From the cell containing the given text, extract its center point as [x, y] coordinate. 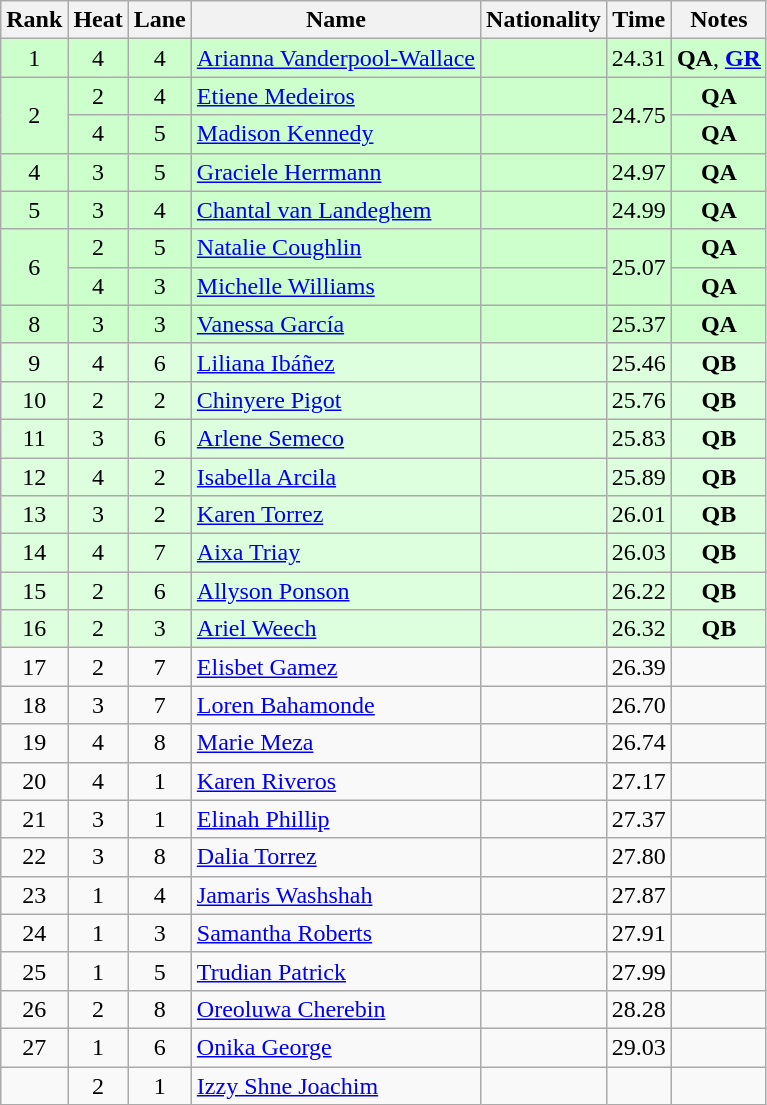
26.32 [638, 629]
Samantha Roberts [336, 933]
Vanessa García [336, 324]
26.39 [638, 667]
27.37 [638, 819]
Nationality [544, 20]
Lane [160, 20]
12 [34, 477]
Dalia Torrez [336, 857]
25 [34, 971]
25.76 [638, 400]
9 [34, 362]
28.28 [638, 1009]
Arlene Semeco [336, 438]
Marie Meza [336, 743]
27.17 [638, 781]
Chantal van Landeghem [336, 210]
Madison Kennedy [336, 134]
19 [34, 743]
24.75 [638, 115]
Graciele Herrmann [336, 172]
26 [34, 1009]
Onika George [336, 1047]
Etiene Medeiros [336, 96]
Jamaris Washshah [336, 895]
Name [336, 20]
Trudian Patrick [336, 971]
24.99 [638, 210]
14 [34, 553]
15 [34, 591]
Oreoluwa Cherebin [336, 1009]
Natalie Coughlin [336, 248]
27 [34, 1047]
27.87 [638, 895]
Rank [34, 20]
26.22 [638, 591]
24.31 [638, 58]
26.01 [638, 515]
Karen Riveros [336, 781]
21 [34, 819]
QA, GR [718, 58]
Karen Torrez [336, 515]
Ariel Weech [336, 629]
Time [638, 20]
Elisbet Gamez [336, 667]
23 [34, 895]
29.03 [638, 1047]
24.97 [638, 172]
25.83 [638, 438]
25.37 [638, 324]
22 [34, 857]
25.07 [638, 267]
Heat [98, 20]
Izzy Shne Joachim [336, 1085]
18 [34, 705]
Loren Bahamonde [336, 705]
Michelle Williams [336, 286]
Notes [718, 20]
27.80 [638, 857]
Arianna Vanderpool-Wallace [336, 58]
Elinah Phillip [336, 819]
Aixa Triay [336, 553]
Liliana Ibáñez [336, 362]
11 [34, 438]
26.74 [638, 743]
27.91 [638, 933]
26.70 [638, 705]
Isabella Arcila [336, 477]
25.46 [638, 362]
20 [34, 781]
27.99 [638, 971]
16 [34, 629]
10 [34, 400]
13 [34, 515]
Chinyere Pigot [336, 400]
26.03 [638, 553]
17 [34, 667]
25.89 [638, 477]
24 [34, 933]
Allyson Ponson [336, 591]
